Pinpoint the cell where the given text exists, returning its (x, y) midpoint coordinate. 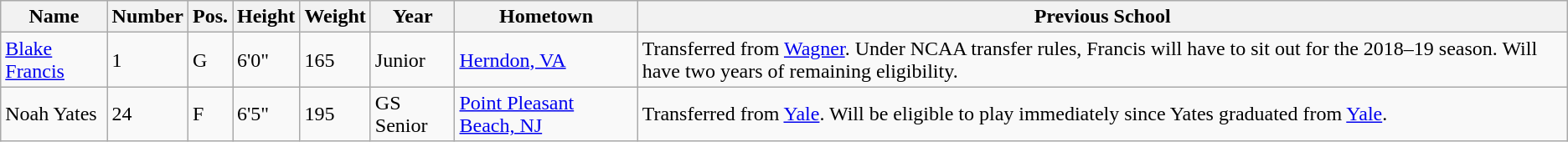
6'0" (266, 60)
195 (335, 114)
1 (147, 60)
GS Senior (412, 114)
Name (54, 17)
Point Pleasant Beach, NJ (546, 114)
Hometown (546, 17)
Junior (412, 60)
Number (147, 17)
165 (335, 60)
Transferred from Yale. Will be eligible to play immediately since Yates graduated from Yale. (1102, 114)
Previous School (1102, 17)
Weight (335, 17)
Pos. (209, 17)
G (209, 60)
Height (266, 17)
Herndon, VA (546, 60)
24 (147, 114)
Noah Yates (54, 114)
Blake Francis (54, 60)
6'5" (266, 114)
F (209, 114)
Year (412, 17)
